Return the (X, Y) coordinate for the center point of the cell that contains the specified text.  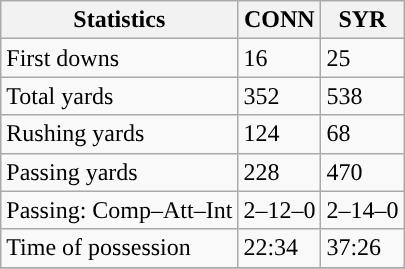
First downs (120, 58)
2–14–0 (362, 210)
2–12–0 (280, 210)
16 (280, 58)
25 (362, 58)
Passing yards (120, 172)
124 (280, 134)
37:26 (362, 248)
Passing: Comp–Att–Int (120, 210)
22:34 (280, 248)
470 (362, 172)
SYR (362, 20)
Time of possession (120, 248)
CONN (280, 20)
Rushing yards (120, 134)
Total yards (120, 96)
Statistics (120, 20)
538 (362, 96)
228 (280, 172)
352 (280, 96)
68 (362, 134)
